Return [X, Y] of the center of cell containing provided text 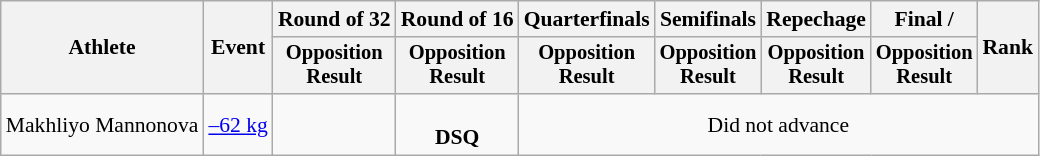
–62 kg [238, 124]
Rank [1008, 48]
Did not advance [778, 124]
Repechage [816, 19]
Round of 32 [334, 19]
Quarterfinals [587, 19]
Event [238, 48]
Final / [924, 19]
Makhliyo Mannonova [102, 124]
Round of 16 [458, 19]
Semifinals [708, 19]
Athlete [102, 48]
DSQ [458, 124]
